Detect which cell encompasses the target text, then output its (X, Y) center coordinate. 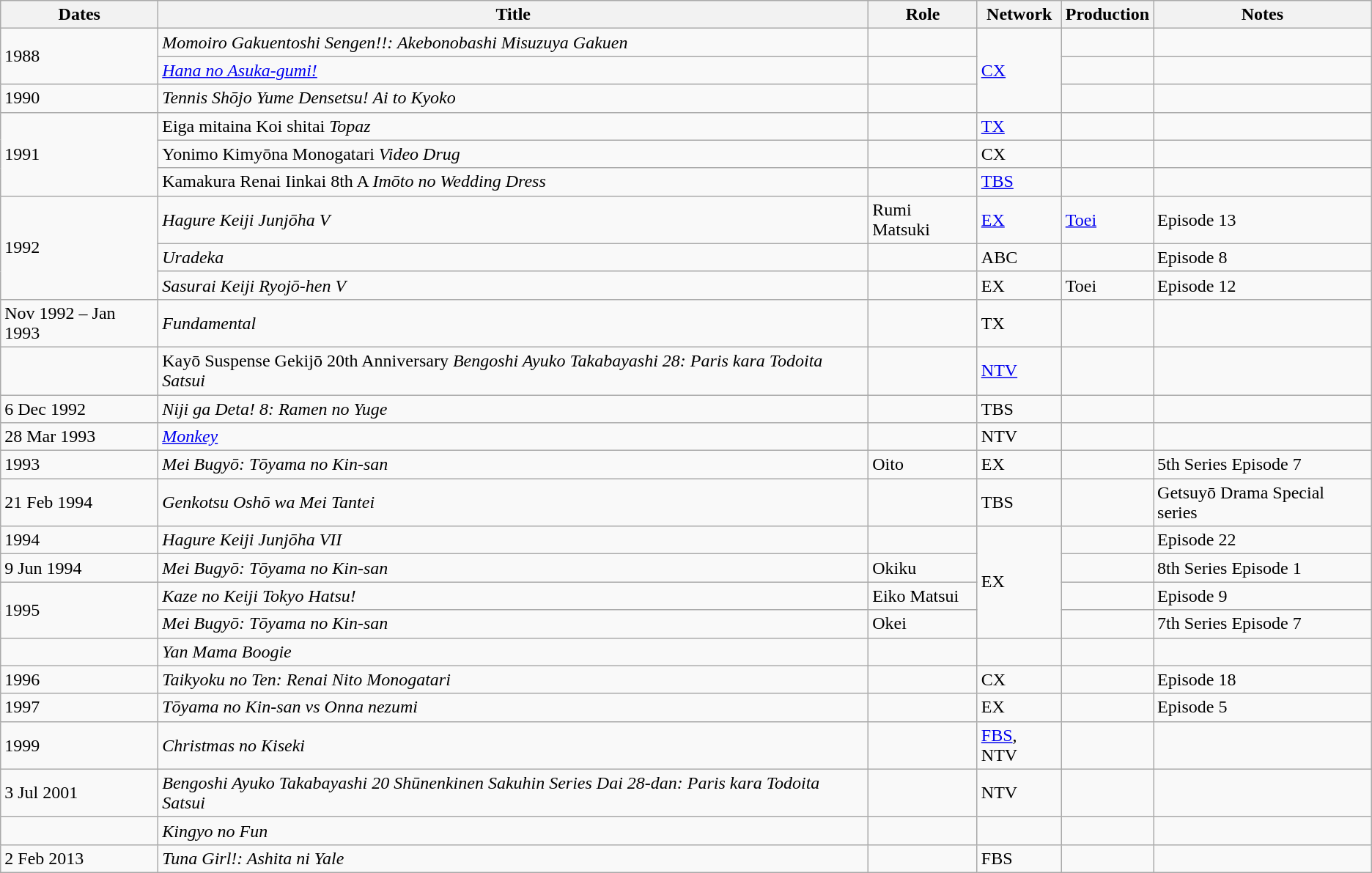
3 Jul 2001 (79, 793)
Kamakura Renai Iinkai 8th A Imōto no Wedding Dress (513, 182)
Okiku (923, 568)
Episode 13 (1263, 220)
21 Feb 1994 (79, 503)
Tuna Girl!: Ashita ni Yale (513, 858)
Oito (923, 465)
Monkey (513, 437)
1993 (79, 465)
Christmas no Kiseki (513, 745)
8th Series Episode 1 (1263, 568)
1994 (79, 540)
Kaze no Keiji Tokyo Hatsu! (513, 596)
Nov 1992 – Jan 1993 (79, 323)
Uradeka (513, 257)
Episode 22 (1263, 540)
Rumi Matsuki (923, 220)
Dates (79, 15)
Network (1019, 15)
Genkotsu Oshō wa Mei Tantei (513, 503)
Getsuyō Drama Special series (1263, 503)
Eiga mitaina Koi shitai Topaz (513, 126)
FBS (1019, 858)
Fundamental (513, 323)
Momoiro Gakuentoshi Sengen!!: Akebonobashi Misuzuya Gakuen (513, 43)
Episode 18 (1263, 679)
Hagure Keiji Junjōha V (513, 220)
Okei (923, 624)
Kingyo no Fun (513, 830)
1999 (79, 745)
1992 (79, 248)
Episode 5 (1263, 707)
Tōyama no Kin-san vs Onna nezumi (513, 707)
Episode 9 (1263, 596)
28 Mar 1993 (79, 437)
1995 (79, 610)
2 Feb 2013 (79, 858)
1991 (79, 154)
Niji ga Deta! 8: Ramen no Yuge (513, 408)
Sasurai Keiji Ryojō-hen V (513, 285)
Production (1107, 15)
1988 (79, 56)
Eiko Matsui (923, 596)
Kayō Suspense Gekijō 20th Anniversary Bengoshi Ayuko Takabayashi 28: Paris kara Todoita Satsui (513, 371)
Tennis Shōjo Yume Densetsu! Ai to Kyoko (513, 98)
Hagure Keiji Junjōha VII (513, 540)
ABC (1019, 257)
Episode 8 (1263, 257)
Notes (1263, 15)
7th Series Episode 7 (1263, 624)
5th Series Episode 7 (1263, 465)
Yonimo Kimyōna Monogatari Video Drug (513, 154)
Role (923, 15)
Hana no Asuka-gumi! (513, 70)
1997 (79, 707)
Yan Mama Boogie (513, 652)
Episode 12 (1263, 285)
9 Jun 1994 (79, 568)
6 Dec 1992 (79, 408)
Taikyoku no Ten: Renai Nito Monogatari (513, 679)
1996 (79, 679)
1990 (79, 98)
Title (513, 15)
FBS, NTV (1019, 745)
Bengoshi Ayuko Takabayashi 20 Shūnenkinen Sakuhin Series Dai 28-dan: Paris kara Todoita Satsui (513, 793)
